Detect which cell encompasses the target text, then output its [x, y] center coordinate. 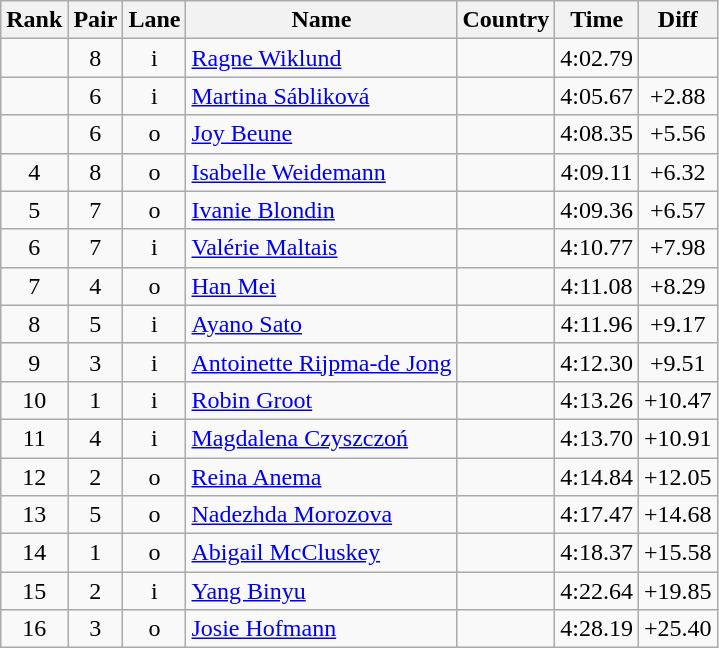
Antoinette Rijpma-de Jong [322, 362]
+12.05 [678, 477]
+14.68 [678, 515]
Lane [154, 20]
15 [34, 591]
Pair [96, 20]
Martina Sábliková [322, 96]
Country [506, 20]
+6.57 [678, 210]
Magdalena Czyszczoń [322, 438]
13 [34, 515]
Robin Groot [322, 400]
4:09.11 [597, 172]
+2.88 [678, 96]
Diff [678, 20]
+5.56 [678, 134]
4:12.30 [597, 362]
12 [34, 477]
Ayano Sato [322, 324]
4:13.70 [597, 438]
4:28.19 [597, 629]
Ragne Wiklund [322, 58]
+10.91 [678, 438]
4:08.35 [597, 134]
4:02.79 [597, 58]
16 [34, 629]
4:14.84 [597, 477]
Reina Anema [322, 477]
Isabelle Weidemann [322, 172]
Abigail McCluskey [322, 553]
+9.51 [678, 362]
Han Mei [322, 286]
4:11.08 [597, 286]
10 [34, 400]
4:10.77 [597, 248]
4:13.26 [597, 400]
11 [34, 438]
Joy Beune [322, 134]
14 [34, 553]
4:11.96 [597, 324]
9 [34, 362]
Josie Hofmann [322, 629]
+6.32 [678, 172]
+9.17 [678, 324]
4:22.64 [597, 591]
+25.40 [678, 629]
Name [322, 20]
4:17.47 [597, 515]
+15.58 [678, 553]
4:05.67 [597, 96]
+10.47 [678, 400]
+19.85 [678, 591]
Rank [34, 20]
Yang Binyu [322, 591]
4:18.37 [597, 553]
+7.98 [678, 248]
Time [597, 20]
Valérie Maltais [322, 248]
4:09.36 [597, 210]
Ivanie Blondin [322, 210]
Nadezhda Morozova [322, 515]
+8.29 [678, 286]
